Return (X, Y) of the center of cell containing provided text 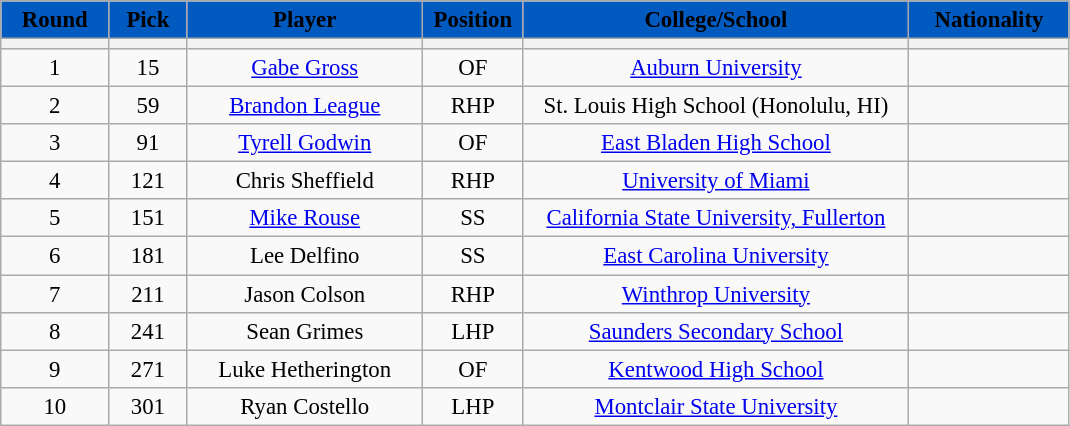
Tyrell Godwin (305, 143)
Player (305, 20)
Position (474, 20)
Jason Colson (305, 294)
Luke Hetherington (305, 369)
Winthrop University (716, 294)
Round (55, 20)
Brandon League (305, 106)
Saunders Secondary School (716, 331)
Chris Sheffield (305, 181)
University of Miami (716, 181)
Montclair State University (716, 406)
15 (148, 68)
91 (148, 143)
Sean Grimes (305, 331)
5 (55, 219)
Ryan Costello (305, 406)
241 (148, 331)
Mike Rouse (305, 219)
151 (148, 219)
Kentwood High School (716, 369)
211 (148, 294)
Gabe Gross (305, 68)
Pick (148, 20)
301 (148, 406)
6 (55, 256)
Auburn University (716, 68)
East Carolina University (716, 256)
3 (55, 143)
59 (148, 106)
2 (55, 106)
9 (55, 369)
East Bladen High School (716, 143)
St. Louis High School (Honolulu, HI) (716, 106)
1 (55, 68)
271 (148, 369)
7 (55, 294)
181 (148, 256)
8 (55, 331)
College/School (716, 20)
Nationality (990, 20)
4 (55, 181)
121 (148, 181)
Lee Delfino (305, 256)
California State University, Fullerton (716, 219)
10 (55, 406)
